From the cell containing the given text, extract its center point as [X, Y] coordinate. 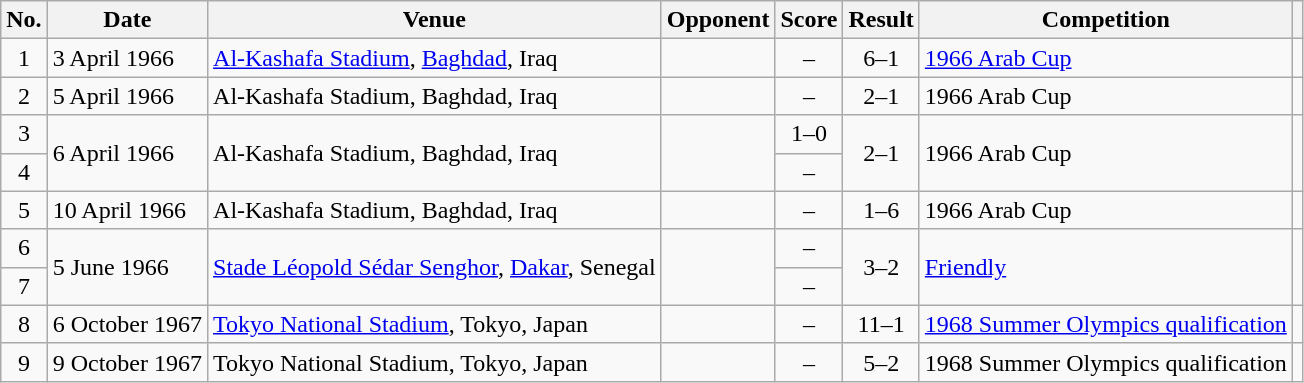
5–2 [881, 362]
1–0 [809, 134]
Venue [435, 20]
Date [127, 20]
2 [24, 96]
3 [24, 134]
5 June 1966 [127, 267]
4 [24, 172]
Score [809, 20]
10 April 1966 [127, 210]
5 April 1966 [127, 96]
9 October 1967 [127, 362]
5 [24, 210]
No. [24, 20]
Friendly [1106, 267]
6 April 1966 [127, 153]
7 [24, 286]
3–2 [881, 267]
Competition [1106, 20]
Opponent [718, 20]
Result [881, 20]
1–6 [881, 210]
Stade Léopold Sédar Senghor, Dakar, Senegal [435, 267]
11–1 [881, 324]
3 April 1966 [127, 58]
6 [24, 248]
8 [24, 324]
9 [24, 362]
6 October 1967 [127, 324]
6–1 [881, 58]
1 [24, 58]
